Search for the cell housing the specified text and yield its [x, y] center coordinate. 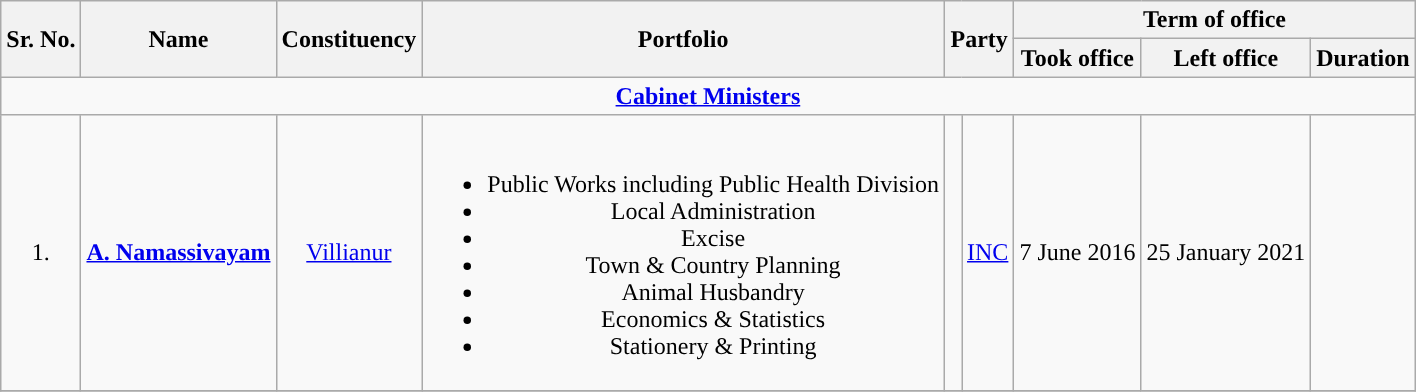
Party [978, 39]
Term of office [1214, 20]
Left office [1226, 58]
25 January 2021 [1226, 252]
1. [41, 252]
Villianur [349, 252]
7 June 2016 [1078, 252]
Took office [1078, 58]
Name [178, 39]
INC [988, 252]
Duration [1363, 58]
Portfolio [684, 39]
Sr. No. [41, 39]
A. Namassivayam [178, 252]
Cabinet Ministers [708, 96]
Constituency [349, 39]
